Search for the cell housing the specified text and yield its [X, Y] center coordinate. 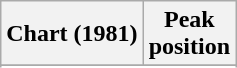
Peakposition [189, 34]
Chart (1981) [72, 34]
